Find where the given text appears and provide that cell's center as [X, Y] coordinate. 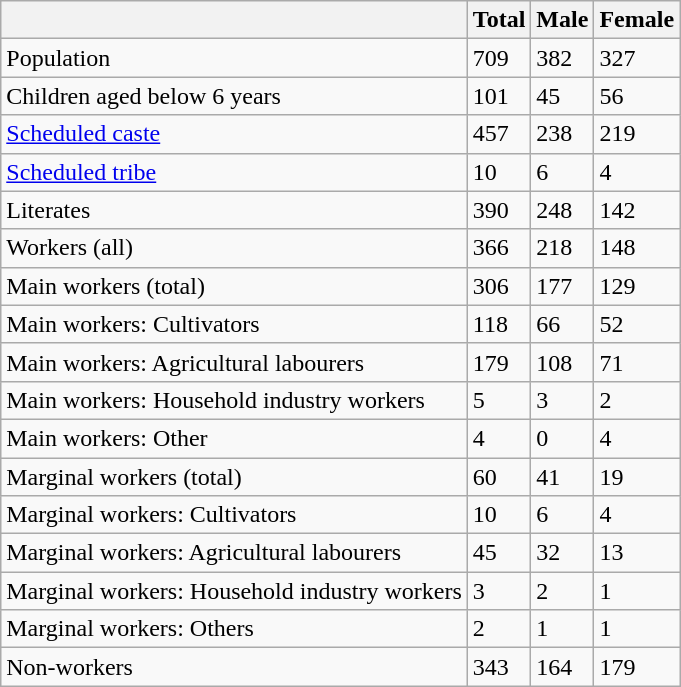
148 [637, 248]
Workers (all) [234, 248]
32 [562, 553]
0 [562, 438]
Literates [234, 210]
Children aged below 6 years [234, 96]
101 [499, 96]
Total [499, 20]
Male [562, 20]
390 [499, 210]
Female [637, 20]
Main workers (total) [234, 286]
142 [637, 210]
118 [499, 324]
Population [234, 58]
66 [562, 324]
177 [562, 286]
Scheduled caste [234, 134]
71 [637, 362]
709 [499, 58]
Marginal workers: Household industry workers [234, 591]
Marginal workers (total) [234, 477]
164 [562, 667]
Scheduled tribe [234, 172]
Main workers: Agricultural labourers [234, 362]
Marginal workers: Others [234, 629]
218 [562, 248]
219 [637, 134]
Main workers: Other [234, 438]
129 [637, 286]
Main workers: Household industry workers [234, 400]
Non-workers [234, 667]
41 [562, 477]
19 [637, 477]
13 [637, 553]
238 [562, 134]
60 [499, 477]
306 [499, 286]
52 [637, 324]
327 [637, 58]
56 [637, 96]
366 [499, 248]
108 [562, 362]
Main workers: Cultivators [234, 324]
248 [562, 210]
457 [499, 134]
Marginal workers: Agricultural labourers [234, 553]
5 [499, 400]
Marginal workers: Cultivators [234, 515]
382 [562, 58]
343 [499, 667]
